From the cell containing the given text, extract its center point as [x, y] coordinate. 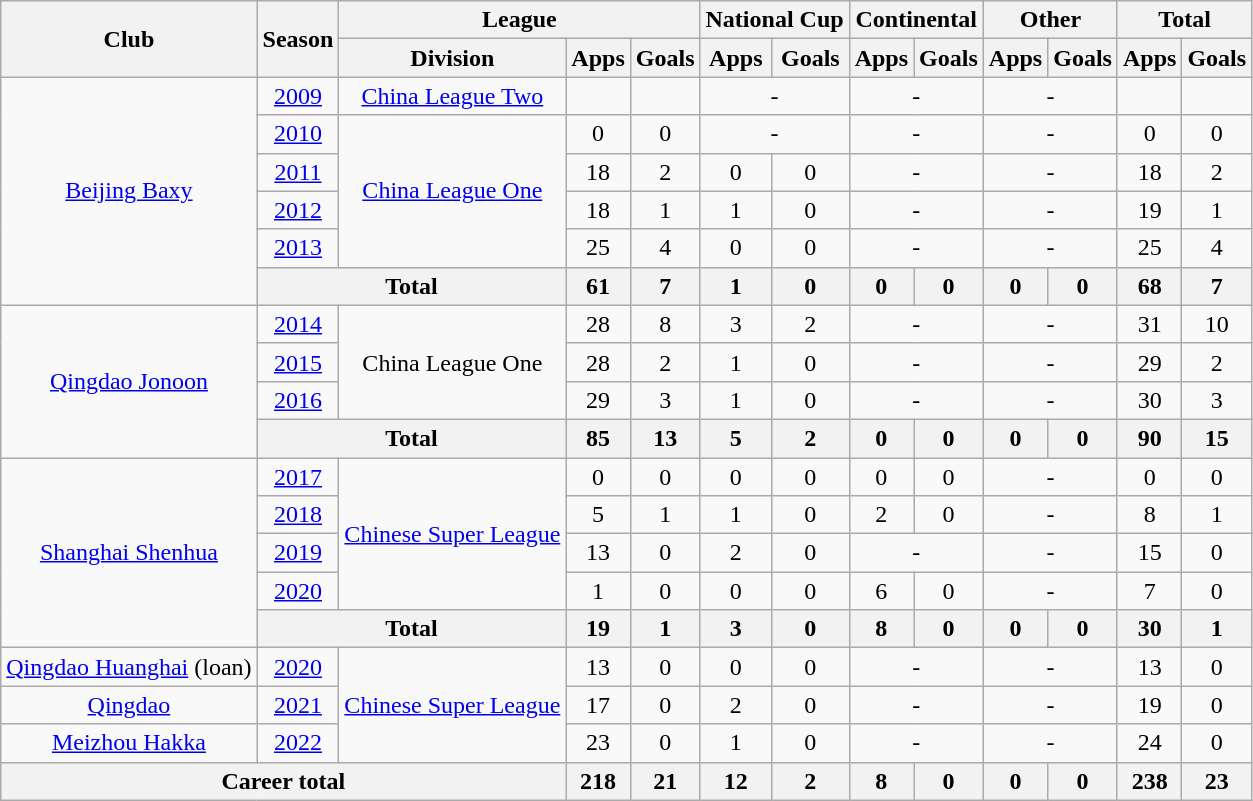
2014 [298, 324]
6 [881, 591]
68 [1149, 286]
12 [736, 781]
Qingdao Jonoon [129, 381]
2022 [298, 743]
National Cup [774, 20]
61 [598, 286]
2013 [298, 248]
Qingdao Huanghai (loan) [129, 667]
2015 [298, 362]
Season [298, 39]
Beijing Baxy [129, 191]
10 [1217, 324]
21 [665, 781]
2021 [298, 705]
2017 [298, 477]
85 [598, 438]
218 [598, 781]
2009 [298, 96]
24 [1149, 743]
2018 [298, 515]
2016 [298, 400]
31 [1149, 324]
Club [129, 39]
90 [1149, 438]
Meizhou Hakka [129, 743]
2019 [298, 553]
Other [1050, 20]
Qingdao [129, 705]
2011 [298, 172]
238 [1149, 781]
17 [598, 705]
China League Two [452, 96]
2010 [298, 134]
League [520, 20]
Division [452, 58]
Continental [916, 20]
Shanghai Shenhua [129, 553]
2012 [298, 210]
Career total [284, 781]
